From the cell containing the given text, extract its center point as [x, y] coordinate. 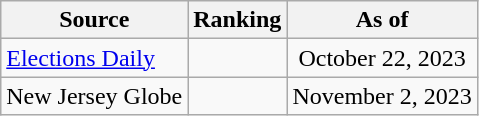
Source [94, 20]
November 2, 2023 [382, 96]
Ranking [238, 20]
Elections Daily [94, 58]
As of [382, 20]
October 22, 2023 [382, 58]
New Jersey Globe [94, 96]
